Return (x, y) of the center of cell containing provided text 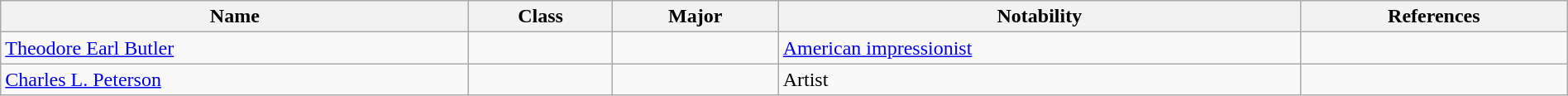
References (1434, 17)
Artist (1039, 79)
Charles L. Peterson (235, 79)
American impressionist (1039, 48)
Name (235, 17)
Theodore Earl Butler (235, 48)
Class (541, 17)
Major (695, 17)
Notability (1039, 17)
